Output the (x, y) coordinate of the center of the cell containing the given text.  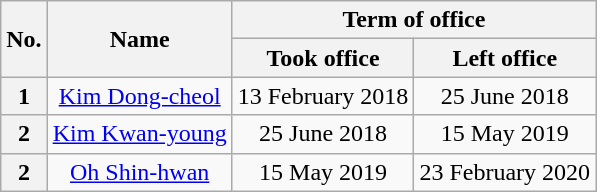
No. (24, 39)
13 February 2018 (323, 96)
Left office (505, 58)
Term of office (414, 20)
Kim Dong-cheol (140, 96)
1 (24, 96)
23 February 2020 (505, 172)
Name (140, 39)
Took office (323, 58)
Oh Shin-hwan (140, 172)
Kim Kwan-young (140, 134)
